Search for the cell housing the specified text and yield its (x, y) center coordinate. 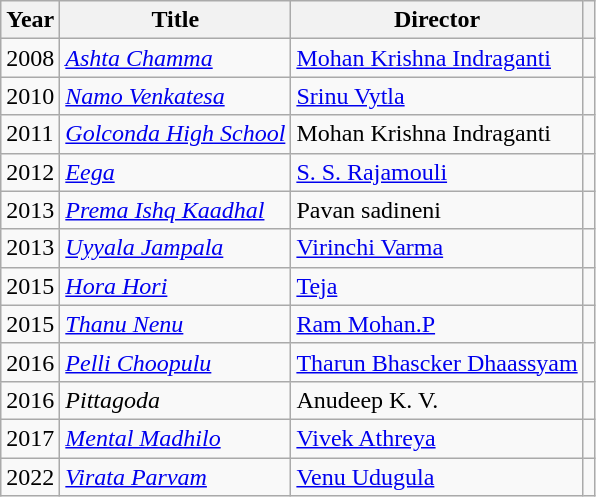
2017 (30, 438)
Eega (176, 172)
Pavan sadineni (437, 210)
Hora Hori (176, 286)
Pelli Choopulu (176, 362)
Ashta Chamma (176, 58)
Golconda High School (176, 134)
Anudeep K. V. (437, 400)
Mental Madhilo (176, 438)
Namo Venkatesa (176, 96)
Year (30, 20)
Virinchi Varma (437, 248)
Title (176, 20)
2012 (30, 172)
2008 (30, 58)
Thanu Nenu (176, 324)
Teja (437, 286)
2022 (30, 477)
Srinu Vytla (437, 96)
Vivek Athreya (437, 438)
S. S. Rajamouli (437, 172)
Venu Udugula (437, 477)
Tharun Bhascker Dhaassyam (437, 362)
2011 (30, 134)
Prema Ishq Kaadhal (176, 210)
2010 (30, 96)
Virata Parvam (176, 477)
Ram Mohan.P (437, 324)
Pittagoda (176, 400)
Uyyala Jampala (176, 248)
Director (437, 20)
